Identify which cell holds the provided text, then report its (x, y) central coordinate. 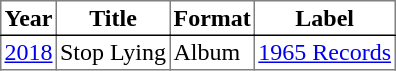
2018 (29, 52)
Year (29, 18)
1965 Records (325, 52)
Format (212, 18)
Album (212, 52)
Label (325, 18)
Stop Lying (113, 52)
Title (113, 18)
